Return [x, y] of the center of cell containing provided text 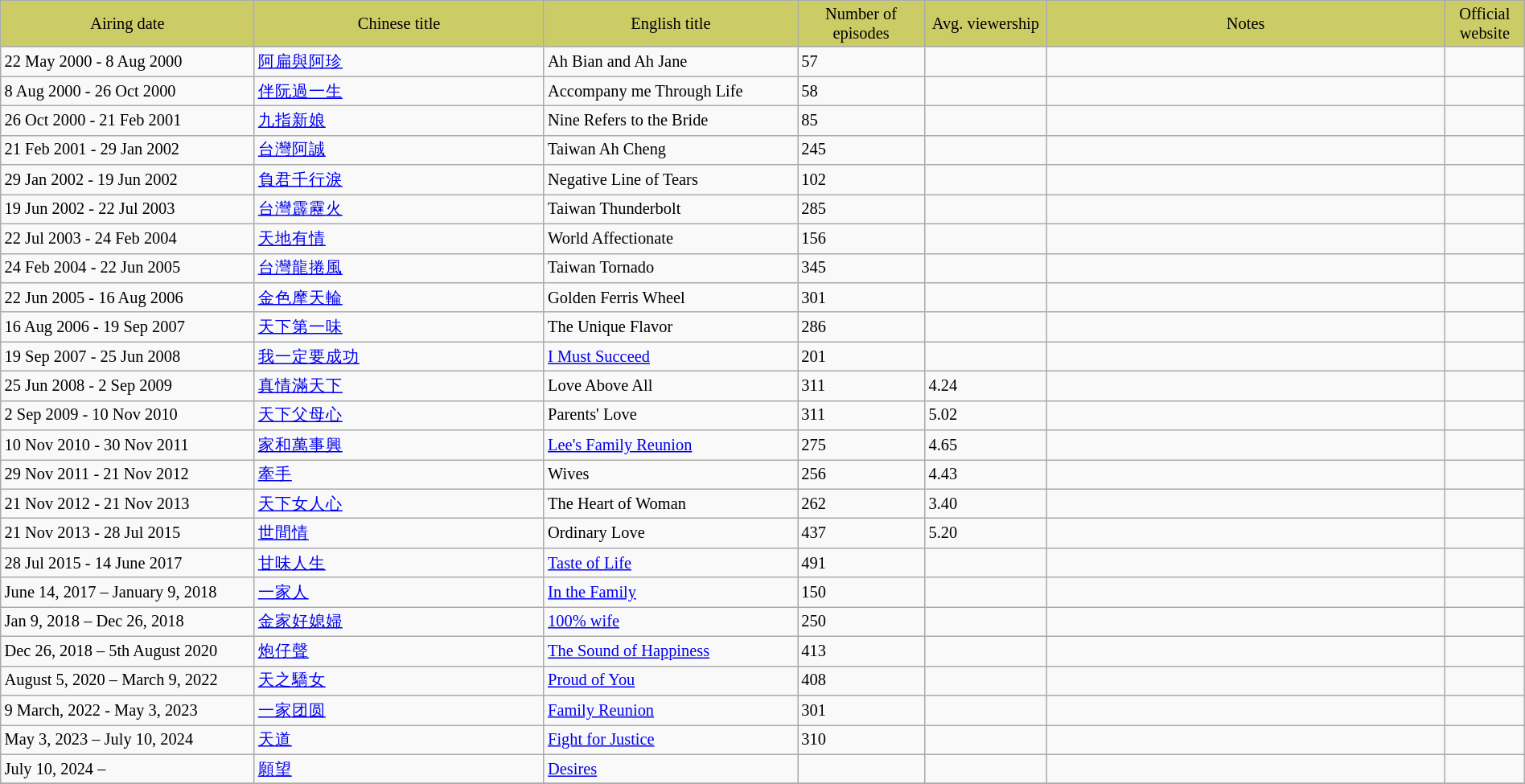
我一定要成功 [399, 357]
負君千行淚 [399, 180]
Ordinary Love [671, 532]
In the Family [671, 592]
310 [861, 740]
Desires [671, 769]
256 [861, 474]
Negative Line of Tears [671, 180]
413 [861, 651]
天下父母心 [399, 415]
Taiwan Thunderbolt [671, 209]
June 14, 2017 – January 9, 2018 [127, 592]
Official website [1485, 23]
2 Sep 2009 - 10 Nov 2010 [127, 415]
May 3, 2023 – July 10, 2024 [127, 740]
家和萬事興 [399, 445]
275 [861, 445]
10 Nov 2010 - 30 Nov 2011 [127, 445]
Fight for Justice [671, 740]
天下第一味 [399, 326]
Notes [1245, 23]
156 [861, 238]
願望 [399, 769]
一家团圆 [399, 709]
25 Jun 2008 - 2 Sep 2009 [127, 386]
July 10, 2024 – [127, 769]
285 [861, 209]
Golden Ferris Wheel [671, 298]
5.20 [986, 532]
English title [671, 23]
台灣霹靂火 [399, 209]
Number of episodes [861, 23]
4.24 [986, 386]
Taiwan Ah Cheng [671, 150]
台灣阿誠 [399, 150]
The Unique Flavor [671, 326]
345 [861, 269]
Love Above All [671, 386]
The Heart of Woman [671, 503]
甘味人生 [399, 563]
Chinese title [399, 23]
100% wife [671, 621]
金色摩天輪 [399, 298]
286 [861, 326]
9 March, 2022 - May 3, 2023 [127, 709]
Airing date [127, 23]
天下女人心 [399, 503]
Ah Bian and Ah Jane [671, 61]
Wives [671, 474]
Family Reunion [671, 709]
Dec 26, 2018 – 5th August 2020 [127, 651]
201 [861, 357]
22 May 2000 - 8 Aug 2000 [127, 61]
August 5, 2020 – March 9, 2022 [127, 680]
4.65 [986, 445]
408 [861, 680]
Accompany me Through Life [671, 92]
Avg. viewership [986, 23]
阿扁與阿珍 [399, 61]
The Sound of Happiness [671, 651]
5.02 [986, 415]
21 Feb 2001 - 29 Jan 2002 [127, 150]
天之驕女 [399, 680]
22 Jul 2003 - 24 Feb 2004 [127, 238]
150 [861, 592]
九指新娘 [399, 121]
一家人 [399, 592]
85 [861, 121]
Nine Refers to the Bride [671, 121]
24 Feb 2004 - 22 Jun 2005 [127, 269]
21 Nov 2012 - 21 Nov 2013 [127, 503]
437 [861, 532]
22 Jun 2005 - 16 Aug 2006 [127, 298]
8 Aug 2000 - 26 Oct 2000 [127, 92]
炮仔聲 [399, 651]
I Must Succeed [671, 357]
3.40 [986, 503]
491 [861, 563]
250 [861, 621]
29 Jan 2002 - 19 Jun 2002 [127, 180]
Parents' Love [671, 415]
Proud of You [671, 680]
伴阮過一生 [399, 92]
102 [861, 180]
29 Nov 2011 - 21 Nov 2012 [127, 474]
Lee's Family Reunion [671, 445]
262 [861, 503]
19 Jun 2002 - 22 Jul 2003 [127, 209]
天道 [399, 740]
Taste of Life [671, 563]
57 [861, 61]
World Affectionate [671, 238]
台灣龍捲風 [399, 269]
Taiwan Tornado [671, 269]
牽手 [399, 474]
世間情 [399, 532]
26 Oct 2000 - 21 Feb 2001 [127, 121]
金家好媳婦 [399, 621]
21 Nov 2013 - 28 Jul 2015 [127, 532]
28 Jul 2015 - 14 June 2017 [127, 563]
245 [861, 150]
Jan 9, 2018 – Dec 26, 2018 [127, 621]
4.43 [986, 474]
天地有情 [399, 238]
16 Aug 2006 - 19 Sep 2007 [127, 326]
58 [861, 92]
真情滿天下 [399, 386]
19 Sep 2007 - 25 Jun 2008 [127, 357]
